Locate the cell with the specified text and output its [X, Y] center coordinate. 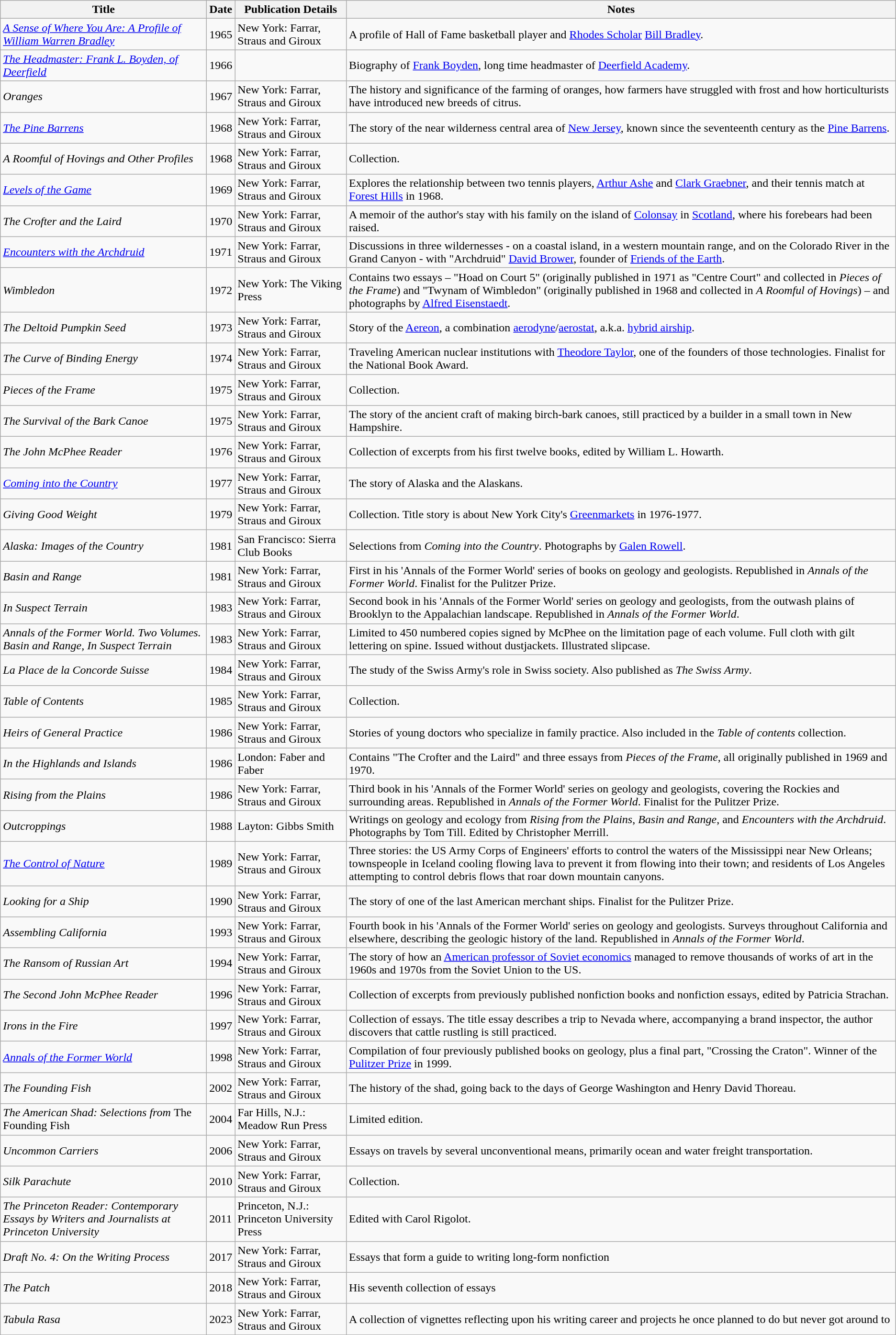
Title [103, 10]
1976 [221, 452]
1997 [221, 1026]
Heirs of General Practice [103, 733]
Contains "The Crofter and the Laird" and three essays from Pieces of the Frame, all originally published in 1969 and 1970. [621, 763]
Wimbledon [103, 290]
1998 [221, 1057]
The story of the ancient craft of making birch-bark canoes, still practiced by a builder in a small town in New Hampshire. [621, 421]
Uncommon Carriers [103, 1150]
1996 [221, 995]
Collection. Title story is about New York City's Greenmarkets in 1976-1977. [621, 514]
1984 [221, 670]
2011 [221, 1219]
The American Shad: Selections from The Founding Fish [103, 1120]
Far Hills, N.J.: Meadow Run Press [291, 1120]
Stories of young doctors who specialize in family practice. Also included in the Table of contents collection. [621, 733]
Explores the relationship between two tennis players, Arthur Ashe and Clark Graebner, and their tennis match at Forest Hills in 1968. [621, 190]
1977 [221, 484]
Rising from the Plains [103, 795]
Levels of the Game [103, 190]
The Control of Nature [103, 863]
Collection of excerpts from his first twelve books, edited by William L. Howarth. [621, 452]
Notes [621, 10]
In Suspect Terrain [103, 608]
The story of the near wilderness central area of New Jersey, known since the seventeenth century as the Pine Barrens. [621, 127]
La Place de la Concorde Suisse [103, 670]
Edited with Carol Rigolot. [621, 1219]
San Francisco: Sierra Club Books [291, 546]
The Pine Barrens [103, 127]
The Headmaster: Frank L. Boyden, of Deerfield [103, 65]
1970 [221, 221]
Encounters with the Archdruid [103, 252]
A profile of Hall of Fame basketball player and Rhodes Scholar Bill Bradley. [621, 34]
The Patch [103, 1288]
Table of Contents [103, 701]
1990 [221, 901]
Annals of the Former World [103, 1057]
1966 [221, 65]
The Deltoid Pumpkin Seed [103, 328]
The study of the Swiss Army's role in Swiss society. Also published as The Swiss Army. [621, 670]
A collection of vignettes reflecting upon his writing career and projects he once planned to do but never got around to [621, 1319]
2006 [221, 1150]
1985 [221, 701]
The John McPhee Reader [103, 452]
Traveling American nuclear institutions with Theodore Taylor, one of the founders of those technologies. Finalist for the National Book Award. [621, 358]
1973 [221, 328]
1971 [221, 252]
1967 [221, 97]
The story of Alaska and the Alaskans. [621, 484]
Giving Good Weight [103, 514]
1993 [221, 933]
His seventh collection of essays [621, 1288]
Selections from Coming into the Country. Photographs by Galen Rowell. [621, 546]
The Crofter and the Laird [103, 221]
Collection of excerpts from previously published nonfiction books and nonfiction essays, edited by Patricia Strachan. [621, 995]
Date [221, 10]
Outcroppings [103, 826]
Princeton, N.J.: Princeton University Press [291, 1219]
Coming into the Country [103, 484]
Assembling California [103, 933]
In the Highlands and Islands [103, 763]
The Princeton Reader: Contemporary Essays by Writers and Journalists at Princeton University [103, 1219]
Compilation of four previously published books on geology, plus a final part, "Crossing the Craton". Winner of the Pulitzer Prize in 1999. [621, 1057]
Pieces of the Frame [103, 390]
2002 [221, 1088]
New York: The Viking Press [291, 290]
Essays on travels by several unconventional means, primarily ocean and water freight transportation. [621, 1150]
Silk Parachute [103, 1182]
1974 [221, 358]
The Survival of the Bark Canoe [103, 421]
Draft No. 4: On the Writing Process [103, 1256]
1988 [221, 826]
2023 [221, 1319]
Oranges [103, 97]
1979 [221, 514]
The history of the shad, going back to the days of George Washington and Henry David Thoreau. [621, 1088]
A Sense of Where You Are: A Profile of William Warren Bradley [103, 34]
The Founding Fish [103, 1088]
The story of one of the last American merchant ships. Finalist for the Pulitzer Prize. [621, 901]
A memoir of the author's stay with his family on the island of Colonsay in Scotland, where his forebears had been raised. [621, 221]
2017 [221, 1256]
The Second John McPhee Reader [103, 995]
Annals of the Former World. Two Volumes. Basin and Range, In Suspect Terrain [103, 639]
The Curve of Binding Energy [103, 358]
Publication Details [291, 10]
1994 [221, 963]
2010 [221, 1182]
Limited edition. [621, 1120]
Looking for a Ship [103, 901]
2004 [221, 1120]
1965 [221, 34]
The Ransom of Russian Art [103, 963]
2018 [221, 1288]
Basin and Range [103, 577]
Layton: Gibbs Smith [291, 826]
London: Faber and Faber [291, 763]
Essays that form a guide to writing long-form nonfiction [621, 1256]
1969 [221, 190]
Alaska: Images of the Country [103, 546]
1972 [221, 290]
Story of the Aereon, a combination aerodyne/aerostat, a.k.a. hybrid airship. [621, 328]
A Roomful of Hovings and Other Profiles [103, 159]
1989 [221, 863]
Tabula Rasa [103, 1319]
Biography of Frank Boyden, long time headmaster of Deerfield Academy. [621, 65]
Irons in the Fire [103, 1026]
